Pinpoint the cell where the given text exists, returning its (x, y) midpoint coordinate. 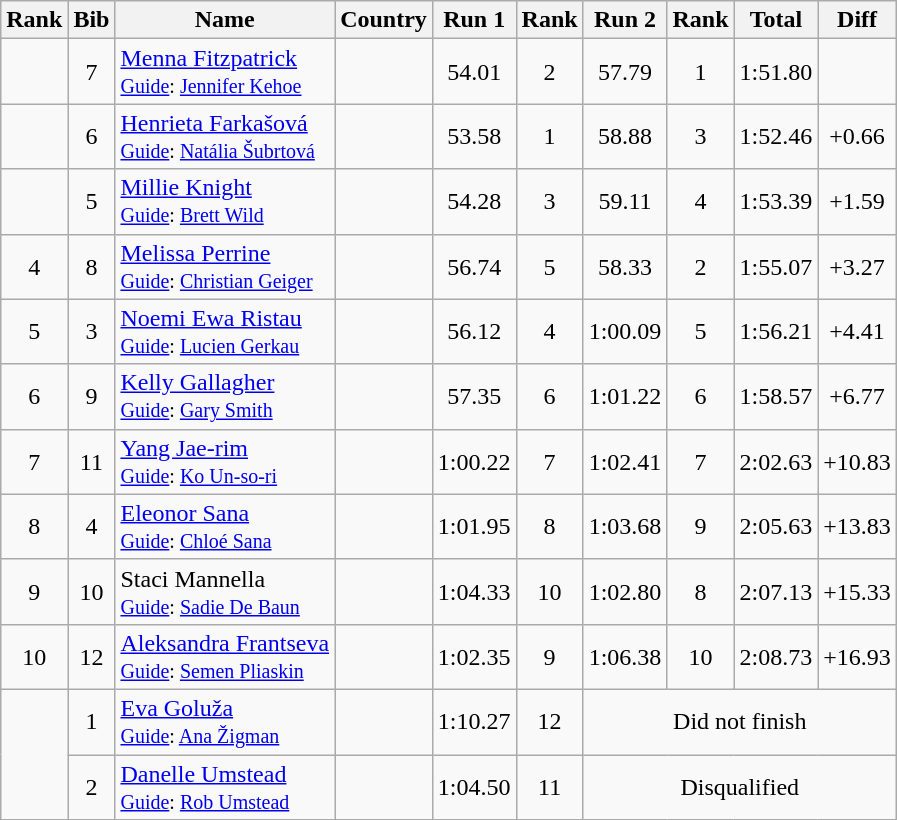
1:10.27 (474, 722)
1:56.21 (776, 332)
Menna FitzpatrickGuide: Jennifer Kehoe (225, 72)
+13.83 (858, 526)
Did not finish (740, 722)
58.88 (625, 136)
1:53.39 (776, 202)
54.01 (474, 72)
56.12 (474, 332)
Total (776, 20)
1:00.09 (625, 332)
Yang Jae-rimGuide: Ko Un-so-ri (225, 462)
Run 1 (474, 20)
+10.83 (858, 462)
+4.41 (858, 332)
Kelly GallagherGuide: Gary Smith (225, 396)
+6.77 (858, 396)
Aleksandra FrantsevaGuide: Semen Pliaskin (225, 656)
54.28 (474, 202)
1:03.68 (625, 526)
Disqualified (740, 786)
+1.59 (858, 202)
+0.66 (858, 136)
57.79 (625, 72)
1:01.95 (474, 526)
Danelle UmsteadGuide: Rob Umstead (225, 786)
Diff (858, 20)
Country (384, 20)
+15.33 (858, 592)
Noemi Ewa RistauGuide: Lucien Gerkau (225, 332)
59.11 (625, 202)
Millie KnightGuide: Brett Wild (225, 202)
+3.27 (858, 266)
1:01.22 (625, 396)
2:05.63 (776, 526)
Run 2 (625, 20)
1:02.35 (474, 656)
1:55.07 (776, 266)
2:07.13 (776, 592)
Eleonor SanaGuide: Chloé Sana (225, 526)
58.33 (625, 266)
Eva GolužaGuide: Ana Žigman (225, 722)
Bib (92, 20)
Henrieta FarkašováGuide: Natália Šubrtová (225, 136)
53.58 (474, 136)
1:52.46 (776, 136)
2:02.63 (776, 462)
Staci MannellaGuide: Sadie De Baun (225, 592)
1:02.80 (625, 592)
Melissa PerrineGuide: Christian Geiger (225, 266)
1:51.80 (776, 72)
1:02.41 (625, 462)
+16.93 (858, 656)
1:04.33 (474, 592)
1:00.22 (474, 462)
2:08.73 (776, 656)
1:06.38 (625, 656)
57.35 (474, 396)
Name (225, 20)
1:04.50 (474, 786)
1:58.57 (776, 396)
56.74 (474, 266)
